Pinpoint the cell where the given text exists, returning its (X, Y) midpoint coordinate. 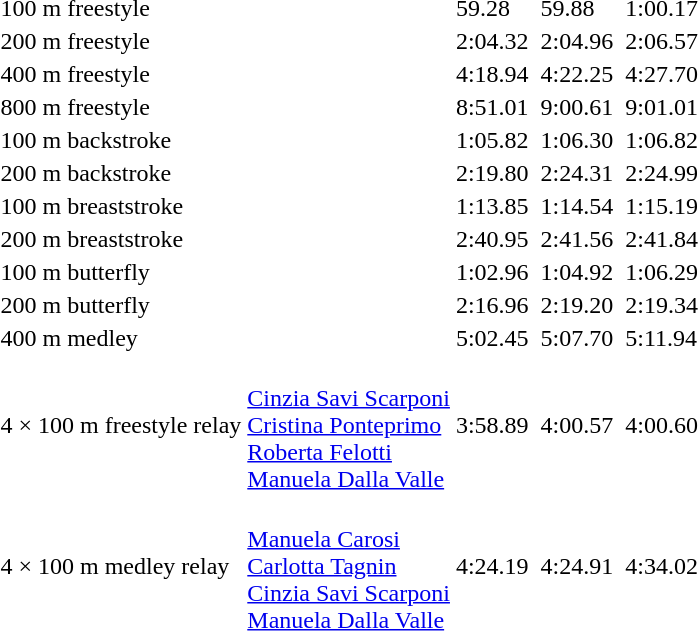
1:02.96 (492, 272)
4:22.25 (577, 74)
1:04.92 (577, 272)
9:00.61 (577, 107)
4:00.57 (577, 425)
2:04.32 (492, 41)
1:13.85 (492, 206)
2:41.56 (577, 239)
1:05.82 (492, 140)
2:19.80 (492, 173)
2:24.31 (577, 173)
2:40.95 (492, 239)
3:58.89 (492, 425)
4:18.94 (492, 74)
2:16.96 (492, 305)
2:04.96 (577, 41)
5:07.70 (577, 338)
1:14.54 (577, 206)
Cinzia Savi ScarponiCristina PonteprimoRoberta FelottiManuela Dalla Valle (349, 425)
5:02.45 (492, 338)
8:51.01 (492, 107)
2:19.20 (577, 305)
1:06.30 (577, 140)
